Locate the cell with the specified text and output its [X, Y] center coordinate. 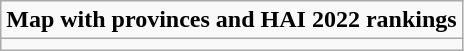
Map with provinces and HAI 2022 rankings [232, 20]
